Detect which cell encompasses the target text, then output its [x, y] center coordinate. 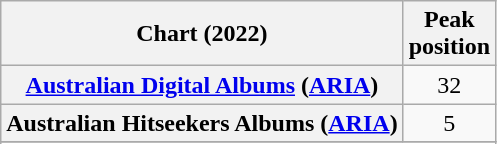
32 [449, 85]
Peakposition [449, 34]
Australian Hitseekers Albums (ARIA) [202, 123]
Chart (2022) [202, 34]
Australian Digital Albums (ARIA) [202, 85]
5 [449, 123]
